Determine the [x, y] coordinate at the center of the cell enclosing the given text.  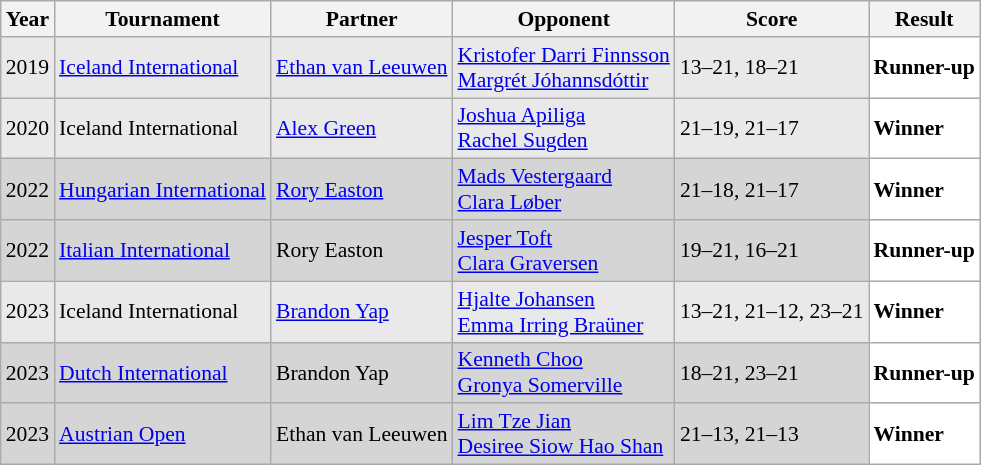
Kenneth Choo Gronya Somerville [564, 372]
19–21, 16–21 [772, 250]
2019 [28, 68]
Italian International [162, 250]
Partner [362, 19]
Joshua Apiliga Rachel Sugden [564, 128]
Opponent [564, 19]
Year [28, 19]
18–21, 23–21 [772, 372]
13–21, 18–21 [772, 68]
21–19, 21–17 [772, 128]
Mads Vestergaard Clara Løber [564, 190]
13–21, 21–12, 23–21 [772, 312]
Lim Tze Jian Desiree Siow Hao Shan [564, 434]
Tournament [162, 19]
Kristofer Darri Finnsson Margrét Jóhannsdóttir [564, 68]
21–13, 21–13 [772, 434]
Hungarian International [162, 190]
2020 [28, 128]
Austrian Open [162, 434]
Dutch International [162, 372]
Result [924, 19]
Score [772, 19]
Hjalte Johansen Emma Irring Braüner [564, 312]
Alex Green [362, 128]
21–18, 21–17 [772, 190]
Jesper Toft Clara Graversen [564, 250]
